From the cell containing the given text, extract its center point as (x, y) coordinate. 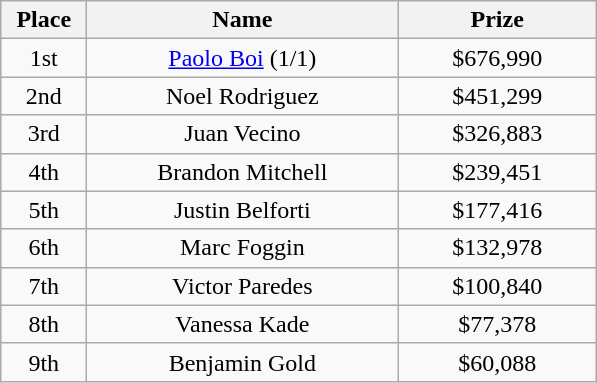
1st (44, 58)
Victor Paredes (242, 286)
$60,088 (498, 362)
$326,883 (498, 134)
Prize (498, 20)
Justin Belforti (242, 210)
4th (44, 172)
Place (44, 20)
Marc Foggin (242, 248)
Noel Rodriguez (242, 96)
$676,990 (498, 58)
$239,451 (498, 172)
Juan Vecino (242, 134)
$132,978 (498, 248)
6th (44, 248)
5th (44, 210)
7th (44, 286)
8th (44, 324)
2nd (44, 96)
$177,416 (498, 210)
$77,378 (498, 324)
3rd (44, 134)
Benjamin Gold (242, 362)
Paolo Boi (1/1) (242, 58)
Brandon Mitchell (242, 172)
$451,299 (498, 96)
$100,840 (498, 286)
Vanessa Kade (242, 324)
9th (44, 362)
Name (242, 20)
